Detect which cell encompasses the target text, then output its [X, Y] center coordinate. 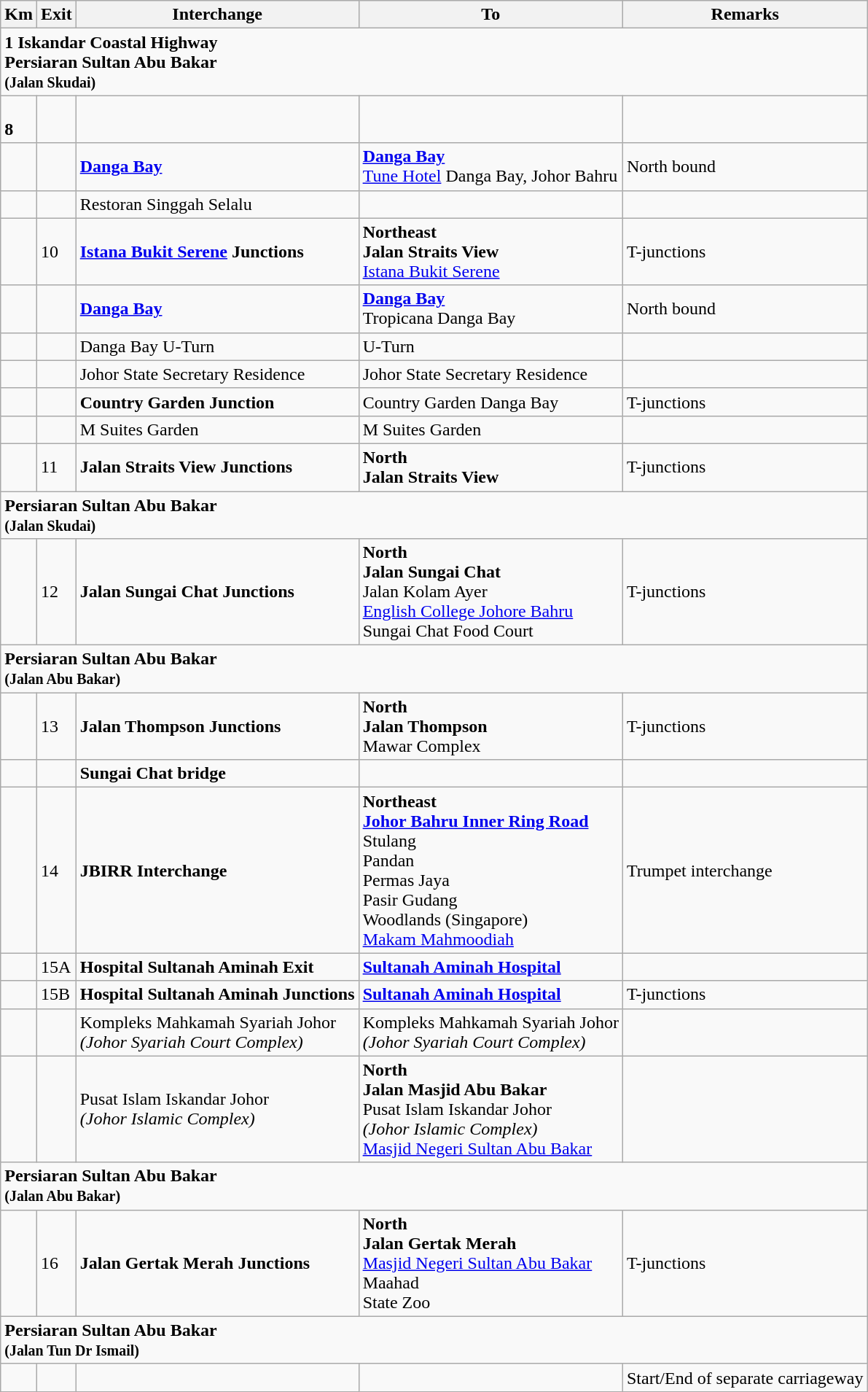
11 [56, 467]
NorthJalan Masjid Abu BakarPusat Islam Iskandar Johor(Johor Islamic Complex)Masjid Negeri Sultan Abu Bakar [490, 1109]
JBIRR Interchange [217, 871]
NorthJalan Sungai ChatJalan Kolam AyerEnglish College Johore BahruSungai Chat Food Court [490, 592]
To [490, 15]
10 [56, 252]
15B [56, 995]
Jalan Thompson Junctions [217, 726]
Country Garden Junction [217, 402]
14 [56, 871]
Start/End of separate carriageway [745, 1377]
Jalan Gertak Merah Junctions [217, 1263]
16 [56, 1263]
Northeast Johor Bahru Inner Ring Road Stulang Pandan Permas Jaya Pasir Gudang Woodlands (Singapore)Makam Mahmoodiah [490, 871]
NorthJalan Straits View [490, 467]
Hospital Sultanah Aminah Exit [217, 967]
NorthJalan ThompsonMawar Complex [490, 726]
NorthJalan Gertak MerahMasjid Negeri Sultan Abu Bakar Maahad State Zoo [490, 1263]
Trumpet interchange [745, 871]
Country Garden Danga Bay [490, 402]
Exit [56, 15]
Danga BayTropicana Danga Bay [490, 309]
NortheastJalan Straits ViewIstana Bukit Serene [490, 252]
Km [19, 15]
15A [56, 967]
Restoran Singgah Selalu [217, 204]
Sungai Chat bridge [217, 774]
Jalan Sungai Chat Junctions [217, 592]
Pusat Islam Iskandar Johor(Johor Islamic Complex) [217, 1109]
8 [19, 120]
12 [56, 592]
Istana Bukit Serene Junctions [217, 252]
U-Turn [490, 346]
Jalan Straits View Junctions [217, 467]
Hospital Sultanah Aminah Junctions [217, 995]
Danga Bay U-Turn [217, 346]
1 Iskandar Coastal HighwayPersiaran Sultan Abu Bakar(Jalan Skudai) [434, 62]
13 [56, 726]
Persiaran Sultan Abu Bakar(Jalan Skudai) [434, 515]
Remarks [745, 15]
Persiaran Sultan Abu Bakar(Jalan Tun Dr Ismail) [434, 1340]
Danga BayTune Hotel Danga Bay, Johor Bahru [490, 166]
Interchange [217, 15]
